Detect which cell encompasses the target text, then output its [X, Y] center coordinate. 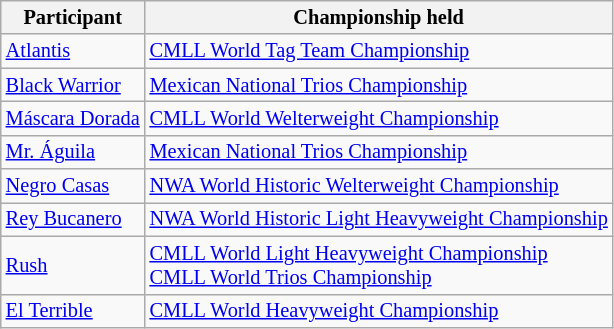
Mr. Águila [73, 152]
CMLL World Welterweight Championship [379, 118]
Negro Casas [73, 186]
Rey Bucanero [73, 219]
CMLL World Light Heavyweight ChampionshipCMLL World Trios Championship [379, 265]
CMLL World Tag Team Championship [379, 51]
Participant [73, 17]
Rush [73, 265]
Máscara Dorada [73, 118]
NWA World Historic Welterweight Championship [379, 186]
Championship held [379, 17]
El Terrible [73, 311]
Black Warrior [73, 85]
CMLL World Heavyweight Championship [379, 311]
NWA World Historic Light Heavyweight Championship [379, 219]
Atlantis [73, 51]
